Pinpoint the cell where the given text exists, returning its [x, y] midpoint coordinate. 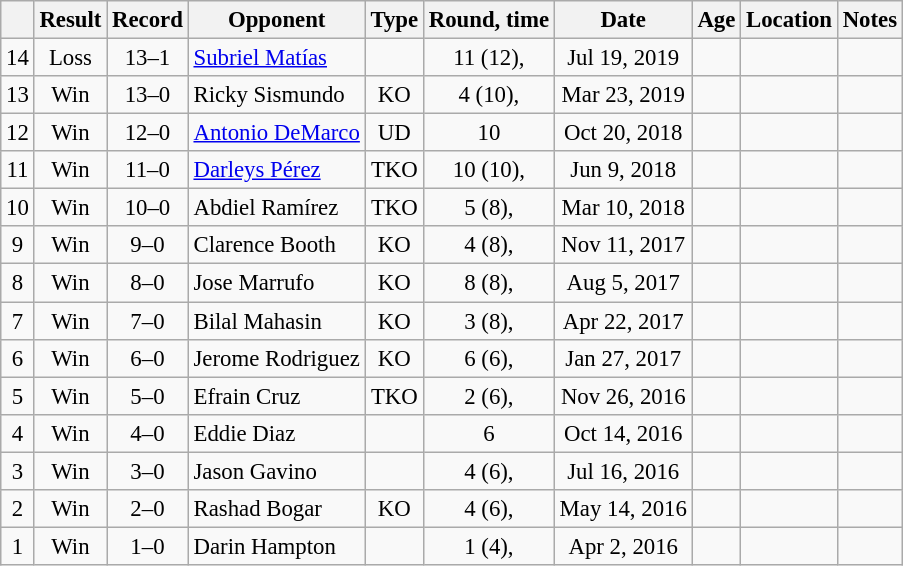
Jul 19, 2019 [623, 58]
Jose Marrufo [276, 283]
3–0 [148, 471]
Bilal Mahasin [276, 321]
Jason Gavino [276, 471]
Jan 27, 2017 [623, 358]
Darleys Pérez [276, 170]
8 (8), [488, 283]
Jul 16, 2016 [623, 471]
4 [18, 433]
5 [18, 396]
Mar 10, 2018 [623, 208]
5 (8), [488, 208]
Aug 5, 2017 [623, 283]
Nov 26, 2016 [623, 396]
Eddie Diaz [276, 433]
Apr 2, 2016 [623, 546]
1 [18, 546]
10 (10), [488, 170]
8–0 [148, 283]
Rashad Bogar [276, 509]
4 (10), [488, 95]
8 [18, 283]
Date [623, 20]
1–0 [148, 546]
5–0 [148, 396]
13–1 [148, 58]
Darin Hampton [276, 546]
Nov 11, 2017 [623, 245]
9–0 [148, 245]
Record [148, 20]
7 [18, 321]
3 [18, 471]
6 (6), [488, 358]
Age [716, 20]
Type [394, 20]
Antonio DeMarco [276, 133]
12–0 [148, 133]
Efrain Cruz [276, 396]
6–0 [148, 358]
Abdiel Ramírez [276, 208]
13–0 [148, 95]
10–0 [148, 208]
9 [18, 245]
Clarence Booth [276, 245]
Apr 22, 2017 [623, 321]
May 14, 2016 [623, 509]
Ricky Sismundo [276, 95]
Location [790, 20]
UD [394, 133]
Jun 9, 2018 [623, 170]
4 (8), [488, 245]
Jerome Rodriguez [276, 358]
2 (6), [488, 396]
Mar 23, 2019 [623, 95]
4–0 [148, 433]
Oct 14, 2016 [623, 433]
Result [70, 20]
13 [18, 95]
11–0 [148, 170]
11 (12), [488, 58]
14 [18, 58]
Round, time [488, 20]
Loss [70, 58]
2 [18, 509]
12 [18, 133]
1 (4), [488, 546]
2–0 [148, 509]
Opponent [276, 20]
7–0 [148, 321]
Oct 20, 2018 [623, 133]
Notes [870, 20]
3 (8), [488, 321]
Subriel Matías [276, 58]
11 [18, 170]
